Provide the (x, y) coordinate of the cell's center where the given text is located.  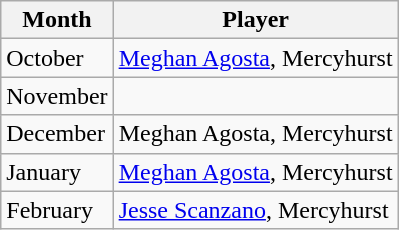
October (57, 58)
December (57, 134)
January (57, 172)
Jesse Scanzano, Mercyhurst (256, 210)
November (57, 96)
Player (256, 20)
February (57, 210)
Month (57, 20)
